For the text-containing cell, return its midpoint in [X, Y] coordinate format. 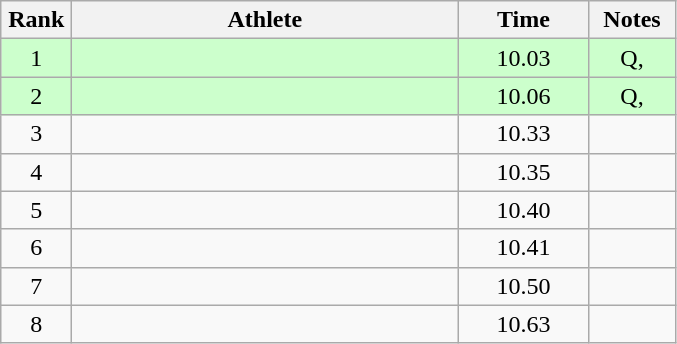
1 [36, 58]
Rank [36, 20]
2 [36, 96]
8 [36, 324]
Athlete [265, 20]
10.50 [524, 286]
5 [36, 210]
Notes [632, 20]
10.03 [524, 58]
10.35 [524, 172]
4 [36, 172]
3 [36, 134]
10.33 [524, 134]
6 [36, 248]
10.41 [524, 248]
7 [36, 286]
Time [524, 20]
10.63 [524, 324]
10.06 [524, 96]
10.40 [524, 210]
